Capture the cell that displays the provided text and extract its (x, y) central coordinate. 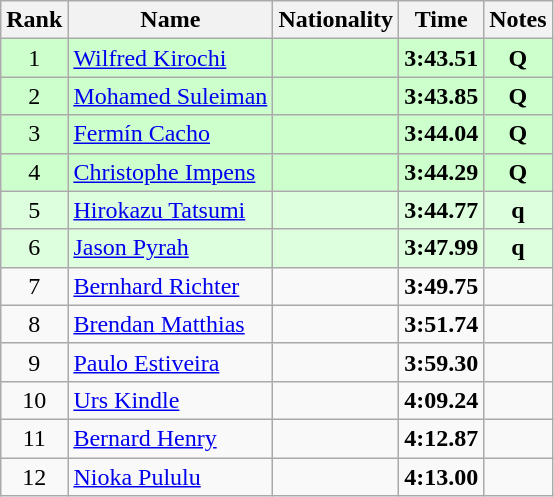
3:44.29 (442, 172)
6 (34, 248)
Bernhard Richter (170, 286)
5 (34, 210)
10 (34, 400)
Jason Pyrah (170, 248)
Mohamed Suleiman (170, 96)
4:13.00 (442, 477)
8 (34, 324)
Paulo Estiveira (170, 362)
3:44.04 (442, 134)
4:12.87 (442, 438)
Notes (518, 20)
Fermín Cacho (170, 134)
12 (34, 477)
2 (34, 96)
9 (34, 362)
4 (34, 172)
3:59.30 (442, 362)
4:09.24 (442, 400)
3:43.51 (442, 58)
Wilfred Kirochi (170, 58)
3:51.74 (442, 324)
Urs Kindle (170, 400)
Nationality (336, 20)
Brendan Matthias (170, 324)
Name (170, 20)
3 (34, 134)
3:47.99 (442, 248)
3:44.77 (442, 210)
1 (34, 58)
3:43.85 (442, 96)
Rank (34, 20)
Time (442, 20)
11 (34, 438)
Hirokazu Tatsumi (170, 210)
Christophe Impens (170, 172)
Bernard Henry (170, 438)
Nioka Pululu (170, 477)
3:49.75 (442, 286)
7 (34, 286)
